Output the (x, y) coordinate of the center of the cell containing the given text.  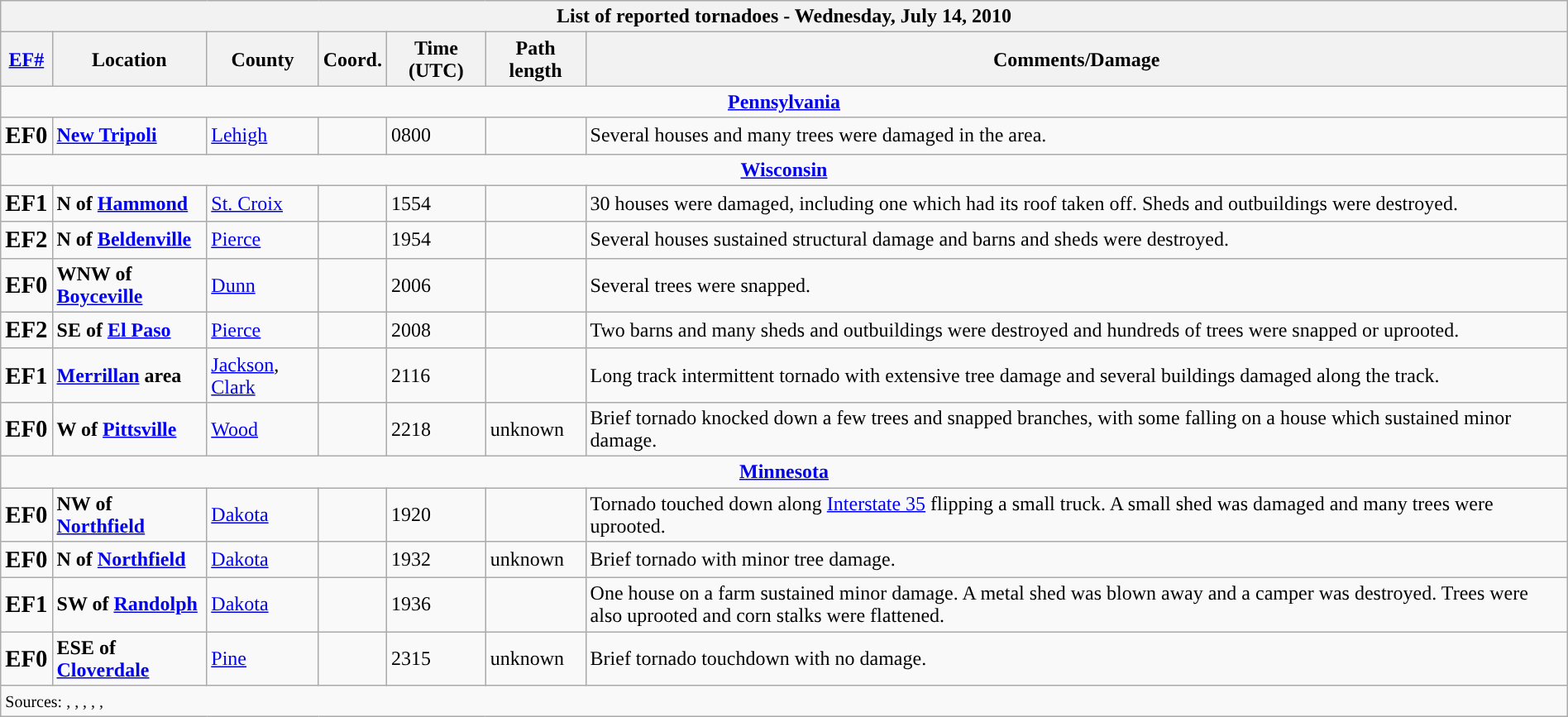
Several trees were snapped. (1077, 284)
2315 (437, 658)
Jackson, Clark (263, 375)
Minnesota (784, 471)
County (263, 60)
Brief tornado touchdown with no damage. (1077, 658)
2116 (437, 375)
Pine (263, 658)
Several houses and many trees were damaged in the area. (1077, 136)
EF# (26, 60)
Tornado touched down along Interstate 35 flipping a small truck. A small shed was damaged and many trees were uprooted. (1077, 514)
1936 (437, 605)
Several houses sustained structural damage and barns and sheds were destroyed. (1077, 240)
St. Croix (263, 203)
Pennsylvania (784, 102)
ESE of Cloverdale (129, 658)
Path length (536, 60)
NW of Northfield (129, 514)
Brief tornado with minor tree damage. (1077, 560)
2008 (437, 330)
Long track intermittent tornado with extensive tree damage and several buildings damaged along the track. (1077, 375)
Comments/Damage (1077, 60)
Time (UTC) (437, 60)
2006 (437, 284)
N of Hammond (129, 203)
WNW of Boyceville (129, 284)
1920 (437, 514)
Brief tornado knocked down a few trees and snapped branches, with some falling on a house which sustained minor damage. (1077, 428)
Wisconsin (784, 170)
30 houses were damaged, including one which had its roof taken off. Sheds and outbuildings were destroyed. (1077, 203)
1554 (437, 203)
Location (129, 60)
Wood (263, 428)
List of reported tornadoes - Wednesday, July 14, 2010 (784, 17)
Merrillan area (129, 375)
Dunn (263, 284)
W of Pittsville (129, 428)
N of Northfield (129, 560)
2218 (437, 428)
0800 (437, 136)
Sources: , , , , , (784, 701)
Coord. (352, 60)
Two barns and many sheds and outbuildings were destroyed and hundreds of trees were snapped or uprooted. (1077, 330)
N of Beldenville (129, 240)
SW of Randolph (129, 605)
1954 (437, 240)
1932 (437, 560)
New Tripoli (129, 136)
Lehigh (263, 136)
SE of El Paso (129, 330)
